Detect which cell encompasses the target text, then output its (X, Y) center coordinate. 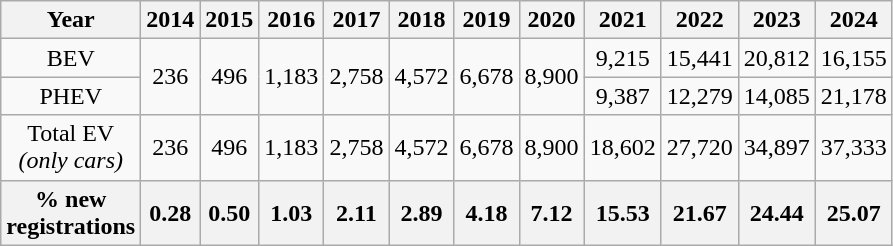
BEV (71, 58)
2021 (622, 20)
2019 (486, 20)
18,602 (622, 148)
15.53 (622, 212)
4.18 (486, 212)
7.12 (552, 212)
9,215 (622, 58)
% newregistrations (71, 212)
2020 (552, 20)
9,387 (622, 96)
21.67 (700, 212)
PHEV (71, 96)
2017 (356, 20)
Year (71, 20)
24.44 (776, 212)
20,812 (776, 58)
2015 (230, 20)
37,333 (854, 148)
15,441 (700, 58)
25.07 (854, 212)
2018 (422, 20)
14,085 (776, 96)
Total EV(only cars) (71, 148)
12,279 (700, 96)
1.03 (292, 212)
2024 (854, 20)
0.28 (170, 212)
16,155 (854, 58)
0.50 (230, 212)
34,897 (776, 148)
2014 (170, 20)
27,720 (700, 148)
2016 (292, 20)
2.11 (356, 212)
2022 (700, 20)
2023 (776, 20)
2.89 (422, 212)
21,178 (854, 96)
